Determine the (x, y) coordinate at the center of the cell enclosing the given text.  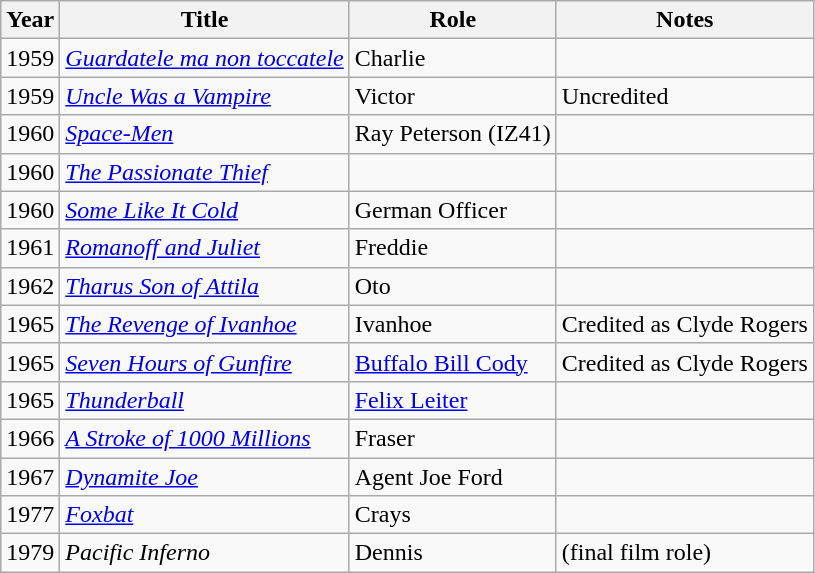
Dynamite Joe (204, 477)
Foxbat (204, 515)
Space-Men (204, 134)
1977 (30, 515)
Pacific Inferno (204, 553)
Tharus Son of Attila (204, 286)
Title (204, 20)
Agent Joe Ford (452, 477)
Uncle Was a Vampire (204, 96)
A Stroke of 1000 Millions (204, 438)
Uncredited (684, 96)
Notes (684, 20)
1967 (30, 477)
Thunderball (204, 400)
Ivanhoe (452, 324)
Dennis (452, 553)
Oto (452, 286)
Year (30, 20)
(final film role) (684, 553)
Felix Leiter (452, 400)
Freddie (452, 248)
The Passionate Thief (204, 172)
Fraser (452, 438)
Crays (452, 515)
Some Like It Cold (204, 210)
Buffalo Bill Cody (452, 362)
Victor (452, 96)
1962 (30, 286)
German Officer (452, 210)
1961 (30, 248)
1979 (30, 553)
Seven Hours of Gunfire (204, 362)
The Revenge of Ivanhoe (204, 324)
Guardatele ma non toccatele (204, 58)
Romanoff and Juliet (204, 248)
Charlie (452, 58)
1966 (30, 438)
Ray Peterson (IZ41) (452, 134)
Role (452, 20)
